Detect which cell encompasses the target text, then output its (X, Y) center coordinate. 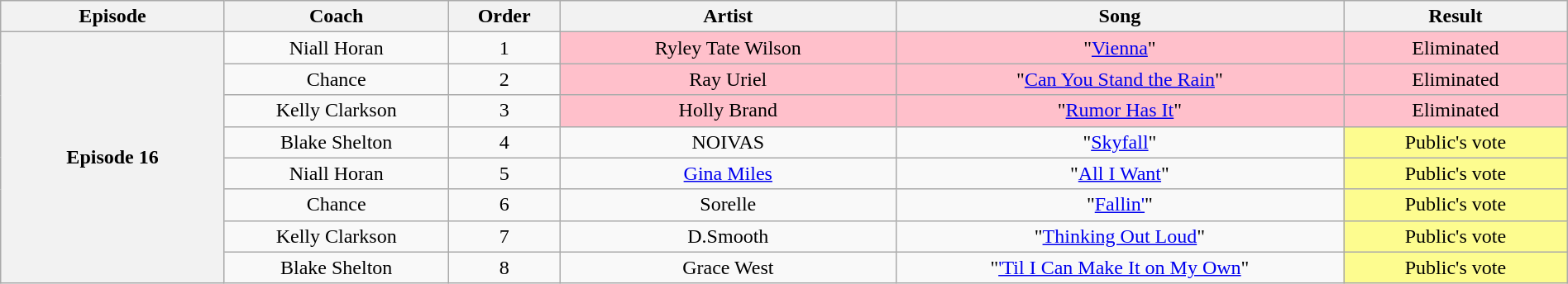
"Fallin'" (1120, 205)
Ryley Tate Wilson (728, 48)
Artist (728, 17)
D.Smooth (728, 236)
6 (504, 205)
Result (1456, 17)
"All I Want" (1120, 173)
Sorelle (728, 205)
Episode (112, 17)
"Thinking Out Loud" (1120, 236)
Gina Miles (728, 173)
NOIVAS (728, 142)
8 (504, 267)
Holly Brand (728, 111)
Ray Uriel (728, 79)
7 (504, 236)
Order (504, 17)
Grace West (728, 267)
"Skyfall" (1120, 142)
"Vienna" (1120, 48)
Song (1120, 17)
Episode 16 (112, 158)
"Rumor Has It" (1120, 111)
3 (504, 111)
4 (504, 142)
"'Til I Can Make It on My Own" (1120, 267)
5 (504, 173)
"Can You Stand the Rain" (1120, 79)
1 (504, 48)
Coach (336, 17)
2 (504, 79)
